Pinpoint the cell where the given text exists, returning its [X, Y] midpoint coordinate. 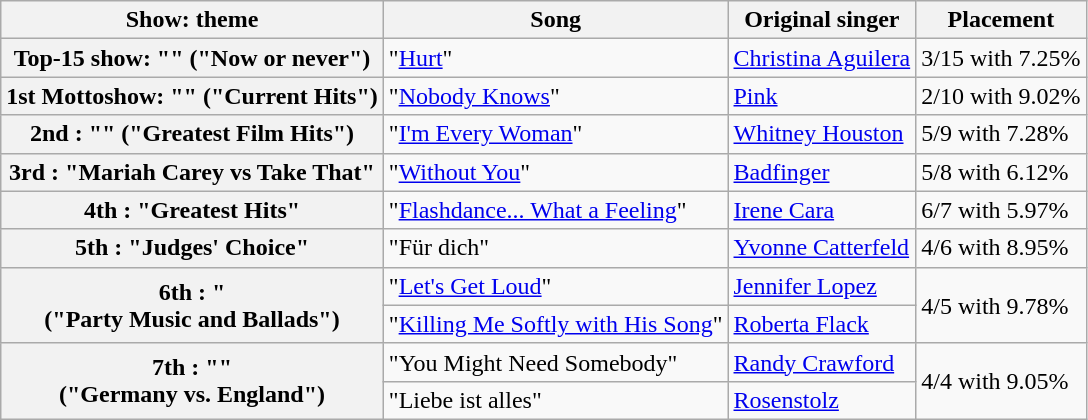
4th : "Greatest Hits" [192, 210]
5/8 with 6.12% [1001, 172]
Jennifer Lopez [822, 286]
6/7 with 5.97% [1001, 210]
Roberta Flack [822, 324]
"I'm Every Woman" [556, 134]
3rd : "Mariah Carey vs Take That" [192, 172]
Whitney Houston [822, 134]
7th : ""("Germany vs. England") [192, 381]
2/10 with 9.02% [1001, 96]
6th : "("Party Music and Ballads") [192, 305]
5th : "Judges' Choice" [192, 248]
"Hurt" [556, 58]
Show: theme [192, 20]
Song [556, 20]
Pink [822, 96]
4/6 with 8.95% [1001, 248]
Yvonne Catterfeld [822, 248]
"Without You" [556, 172]
"Nobody Knows" [556, 96]
5/9 with 7.28% [1001, 134]
Original singer [822, 20]
3/15 with 7.25% [1001, 58]
4/4 with 9.05% [1001, 381]
"Liebe ist alles" [556, 400]
"Let's Get Loud" [556, 286]
Randy Crawford [822, 362]
Top-15 show: "" ("Now or never") [192, 58]
"Killing Me Softly with His Song" [556, 324]
1st Mottoshow: "" ("Current Hits") [192, 96]
Christina Aguilera [822, 58]
Placement [1001, 20]
"You Might Need Somebody" [556, 362]
4/5 with 9.78% [1001, 305]
"Flashdance... What a Feeling" [556, 210]
Rosenstolz [822, 400]
"Für dich" [556, 248]
Badfinger [822, 172]
2nd : "" ("Greatest Film Hits") [192, 134]
Irene Cara [822, 210]
